Scan for the cell matching the given text and deliver its [X, Y] coordinate at center. 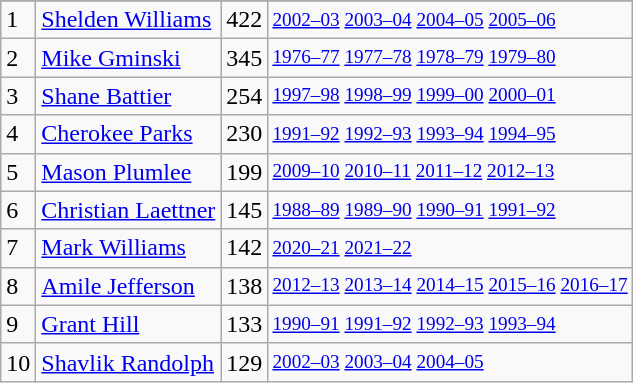
Grant Hill [128, 324]
129 [244, 362]
10 [18, 362]
Mark Williams [128, 248]
5 [18, 172]
138 [244, 286]
2020–21 2021–22 [450, 248]
1997–98 1998–99 1999–00 2000–01 [450, 96]
2 [18, 58]
4 [18, 134]
3 [18, 96]
142 [244, 248]
Shelden Williams [128, 20]
1 [18, 20]
2012–13 2013–14 2014–15 2015–16 2016–17 [450, 286]
Shane Battier [128, 96]
1991–92 1992–93 1993–94 1994–95 [450, 134]
Cherokee Parks [128, 134]
422 [244, 20]
Amile Jefferson [128, 286]
1988–89 1989–90 1990–91 1991–92 [450, 210]
Mike Gminski [128, 58]
133 [244, 324]
9 [18, 324]
8 [18, 286]
345 [244, 58]
Shavlik Randolph [128, 362]
145 [244, 210]
7 [18, 248]
2002–03 2003–04 2004–05 2005–06 [450, 20]
230 [244, 134]
254 [244, 96]
2002–03 2003–04 2004–05 [450, 362]
6 [18, 210]
2009–10 2010–11 2011–12 2012–13 [450, 172]
1990–91 1991–92 1992–93 1993–94 [450, 324]
Christian Laettner [128, 210]
Mason Plumlee [128, 172]
199 [244, 172]
1976–77 1977–78 1978–79 1979–80 [450, 58]
